From the cell containing the given text, extract its center point as (X, Y) coordinate. 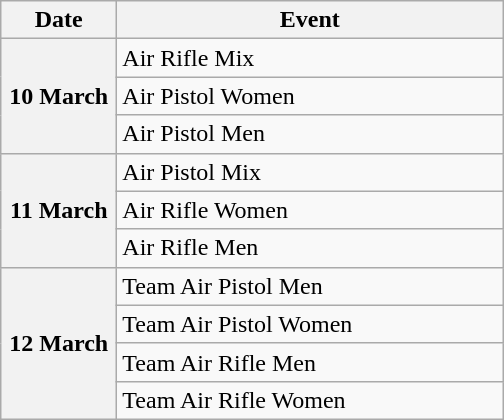
Air Rifle Mix (310, 58)
11 March (59, 210)
Team Air Pistol Men (310, 286)
12 March (59, 343)
10 March (59, 96)
Team Air Rifle Women (310, 400)
Air Pistol Men (310, 134)
Team Air Pistol Women (310, 324)
Air Pistol Women (310, 96)
Air Rifle Men (310, 248)
Event (310, 20)
Date (59, 20)
Team Air Rifle Men (310, 362)
Air Pistol Mix (310, 172)
Air Rifle Women (310, 210)
